Return the [x, y] coordinate for the center point of the cell that contains the specified text.  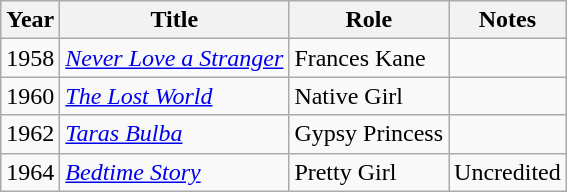
1960 [30, 96]
Gypsy Princess [369, 134]
Native Girl [369, 96]
1962 [30, 134]
Taras Bulba [174, 134]
Title [174, 20]
Role [369, 20]
Pretty Girl [369, 172]
Frances Kane [369, 58]
The Lost World [174, 96]
Bedtime Story [174, 172]
Never Love a Stranger [174, 58]
Uncredited [508, 172]
1964 [30, 172]
Notes [508, 20]
Year [30, 20]
1958 [30, 58]
